Determine the (x, y) coordinate at the center of the cell enclosing the given text.  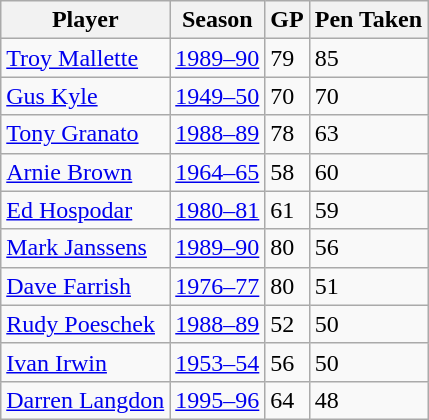
79 (287, 58)
1949–50 (218, 96)
Rudy Poeschek (86, 324)
Pen Taken (368, 20)
Mark Janssens (86, 248)
Darren Langdon (86, 400)
1953–54 (218, 362)
1980–81 (218, 210)
61 (287, 210)
Tony Granato (86, 134)
52 (287, 324)
85 (368, 58)
64 (287, 400)
1995–96 (218, 400)
63 (368, 134)
Gus Kyle (86, 96)
Season (218, 20)
1976–77 (218, 286)
Ivan Irwin (86, 362)
Dave Farrish (86, 286)
Arnie Brown (86, 172)
78 (287, 134)
Troy Mallette (86, 58)
1964–65 (218, 172)
58 (287, 172)
GP (287, 20)
51 (368, 286)
48 (368, 400)
Ed Hospodar (86, 210)
60 (368, 172)
59 (368, 210)
Player (86, 20)
